Return the (x, y) coordinate for the center point of the cell that contains the specified text.  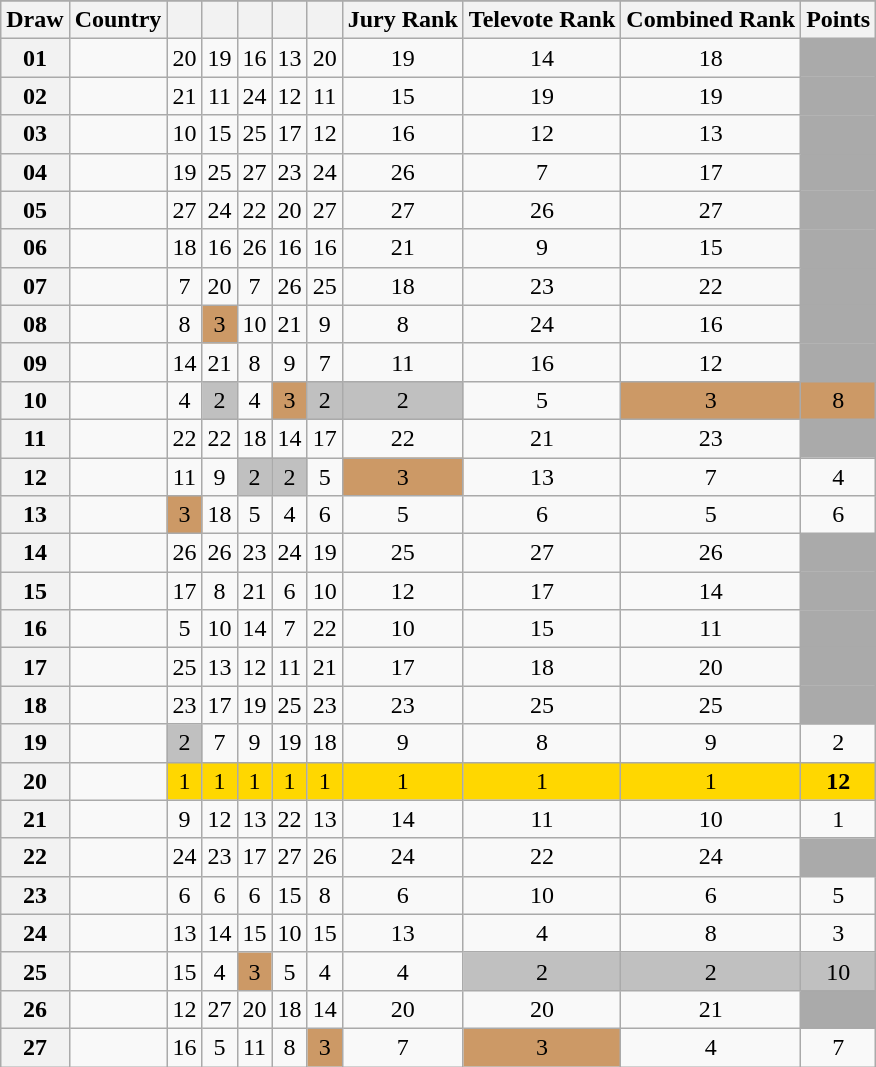
Combined Rank (711, 20)
08 (35, 324)
09 (35, 362)
03 (35, 134)
04 (35, 172)
Televote Rank (542, 20)
05 (35, 210)
Country (118, 20)
06 (35, 248)
07 (35, 286)
01 (35, 58)
Points (838, 20)
02 (35, 96)
Jury Rank (402, 20)
Draw (35, 20)
